For the text-containing cell, return its midpoint in (X, Y) coordinate format. 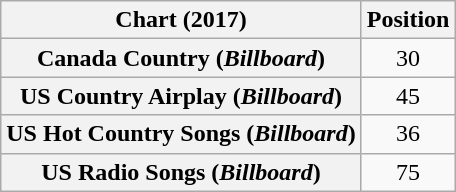
36 (408, 134)
US Radio Songs (Billboard) (181, 172)
Canada Country (Billboard) (181, 58)
US Hot Country Songs (Billboard) (181, 134)
US Country Airplay (Billboard) (181, 96)
Position (408, 20)
Chart (2017) (181, 20)
45 (408, 96)
30 (408, 58)
75 (408, 172)
